Find where the given text appears and provide that cell's center as [X, Y] coordinate. 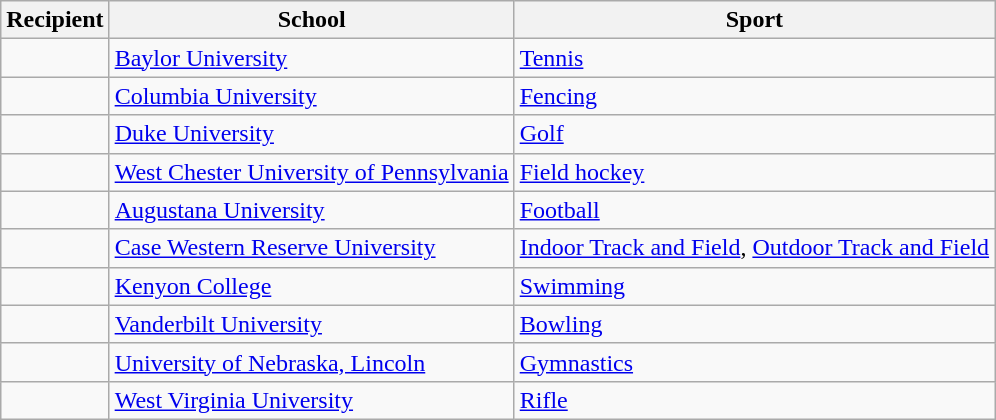
Indoor Track and Field, Outdoor Track and Field [754, 248]
Gymnastics [754, 362]
West Chester University of Pennsylvania [312, 172]
University of Nebraska, Lincoln [312, 362]
Fencing [754, 96]
Bowling [754, 324]
Kenyon College [312, 286]
Columbia University [312, 96]
West Virginia University [312, 400]
Baylor University [312, 58]
Duke University [312, 134]
Sport [754, 20]
Swimming [754, 286]
Vanderbilt University [312, 324]
Case Western Reserve University [312, 248]
Tennis [754, 58]
Football [754, 210]
Rifle [754, 400]
Augustana University [312, 210]
Field hockey [754, 172]
Golf [754, 134]
School [312, 20]
Recipient [55, 20]
